Pinpoint the cell where the given text exists, returning its [X, Y] midpoint coordinate. 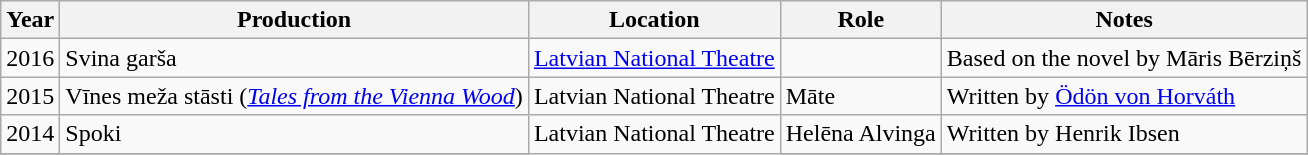
Svina garša [294, 58]
Spoki [294, 134]
Role [860, 20]
2015 [30, 96]
Based on the novel by Māris Bērziņš [1124, 58]
Year [30, 20]
Helēna Alvinga [860, 134]
2016 [30, 58]
Written by Henrik Ibsen [1124, 134]
Notes [1124, 20]
Location [654, 20]
Production [294, 20]
Māte [860, 96]
Vīnes meža stāsti (Tales from the Vienna Wood) [294, 96]
2014 [30, 134]
Written by Ödön von Horváth [1124, 96]
